Scan for the cell matching the given text and deliver its [x, y] coordinate at center. 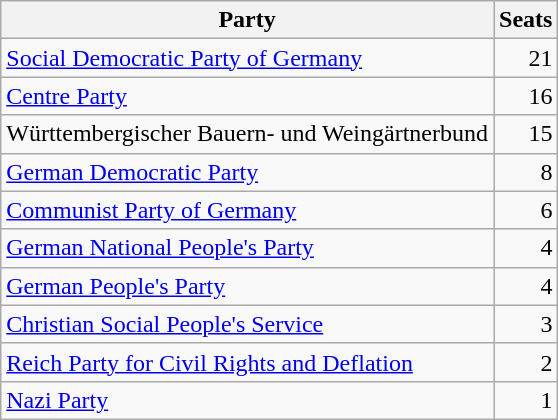
Seats [526, 20]
German National People's Party [248, 248]
German People's Party [248, 286]
Reich Party for Civil Rights and Deflation [248, 362]
German Democratic Party [248, 172]
Party [248, 20]
Württembergischer Bauern- und Weingärtnerbund [248, 134]
16 [526, 96]
6 [526, 210]
2 [526, 362]
Social Democratic Party of Germany [248, 58]
8 [526, 172]
Centre Party [248, 96]
1 [526, 400]
Communist Party of Germany [248, 210]
3 [526, 324]
21 [526, 58]
Christian Social People's Service [248, 324]
Nazi Party [248, 400]
15 [526, 134]
